Detect which cell encompasses the target text, then output its [X, Y] center coordinate. 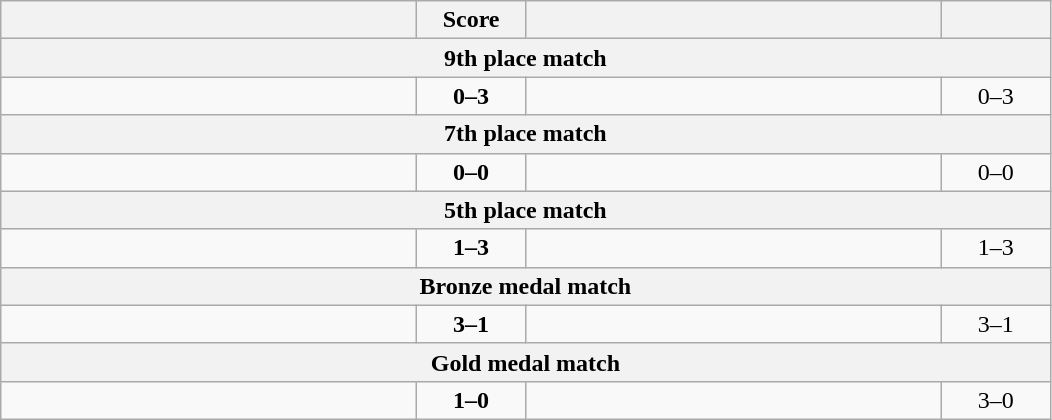
Gold medal match [526, 362]
3–0 [996, 400]
Bronze medal match [526, 286]
7th place match [526, 134]
5th place match [526, 210]
1–0 [472, 400]
9th place match [526, 58]
Score [472, 20]
